Capture the cell that displays the provided text and extract its (x, y) central coordinate. 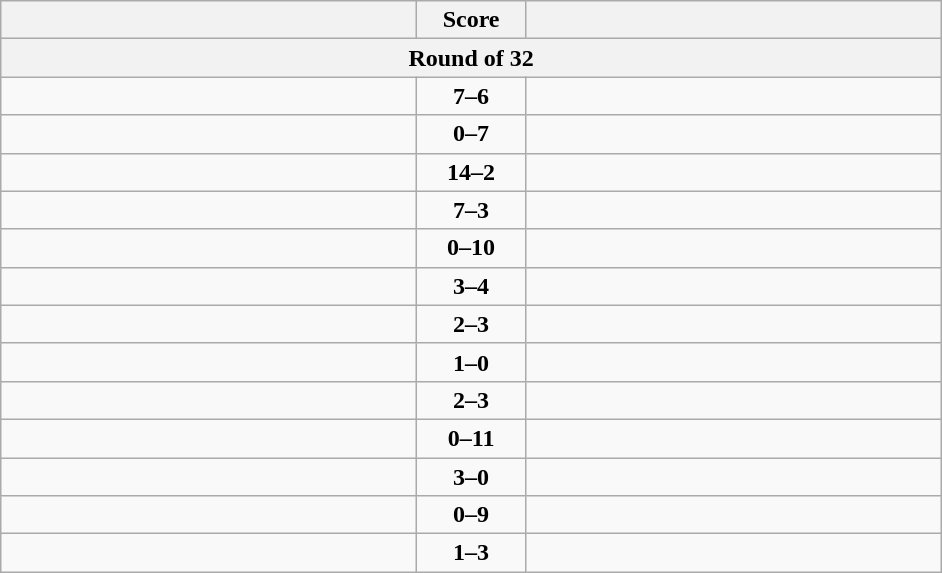
0–7 (472, 134)
0–9 (472, 515)
7–3 (472, 210)
14–2 (472, 172)
Round of 32 (472, 58)
0–10 (472, 248)
0–11 (472, 438)
1–3 (472, 553)
Score (472, 20)
3–4 (472, 286)
3–0 (472, 477)
7–6 (472, 96)
1–0 (472, 362)
